Find where the given text appears and provide that cell's center as (X, Y) coordinate. 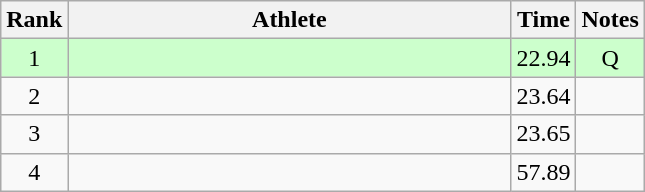
23.65 (544, 134)
Notes (610, 20)
22.94 (544, 58)
Time (544, 20)
Q (610, 58)
2 (34, 96)
Rank (34, 20)
3 (34, 134)
Athlete (290, 20)
1 (34, 58)
57.89 (544, 172)
4 (34, 172)
23.64 (544, 96)
